From the cell containing the given text, extract its center point as [X, Y] coordinate. 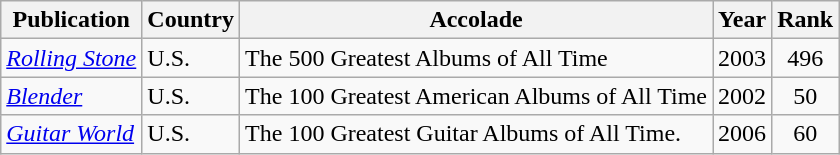
Accolade [476, 20]
2002 [742, 96]
The 100 Greatest Guitar Albums of All Time. [476, 134]
496 [806, 58]
Rolling Stone [72, 58]
Guitar World [72, 134]
The 100 Greatest American Albums of All Time [476, 96]
Blender [72, 96]
Rank [806, 20]
The 500 Greatest Albums of All Time [476, 58]
Year [742, 20]
2003 [742, 58]
50 [806, 96]
Country [191, 20]
Publication [72, 20]
60 [806, 134]
2006 [742, 134]
